Locate the cell with the specified text and output its [x, y] center coordinate. 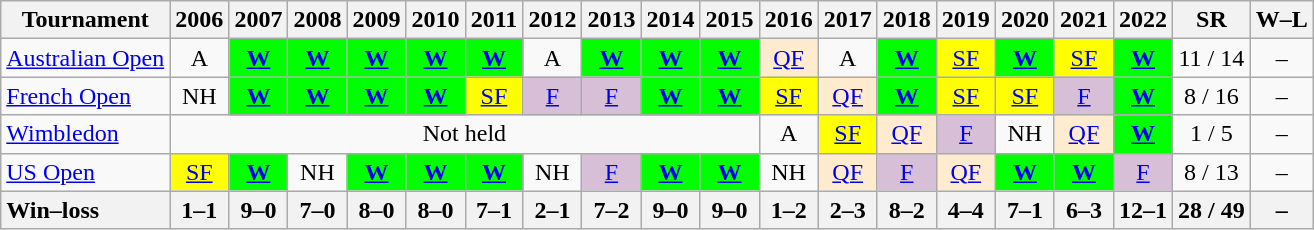
1–1 [200, 210]
2014 [670, 20]
2017 [848, 20]
2022 [1142, 20]
Australian Open [86, 58]
2–3 [848, 210]
8–2 [906, 210]
US Open [86, 172]
2020 [1024, 20]
4–4 [966, 210]
2007 [258, 20]
Not held [464, 134]
1 / 5 [1212, 134]
2021 [1084, 20]
2009 [376, 20]
French Open [86, 96]
1–2 [788, 210]
Win–loss [86, 210]
2011 [494, 20]
2008 [318, 20]
Wimbledon [86, 134]
2006 [200, 20]
2–1 [552, 210]
2013 [612, 20]
W–L [1282, 20]
6–3 [1084, 210]
SR [1212, 20]
2018 [906, 20]
2012 [552, 20]
7–0 [318, 210]
12–1 [1142, 210]
7–2 [612, 210]
2019 [966, 20]
Tournament [86, 20]
11 / 14 [1212, 58]
8 / 13 [1212, 172]
2010 [436, 20]
2016 [788, 20]
28 / 49 [1212, 210]
2015 [730, 20]
8 / 16 [1212, 96]
